Locate the cell with the specified text and output its [x, y] center coordinate. 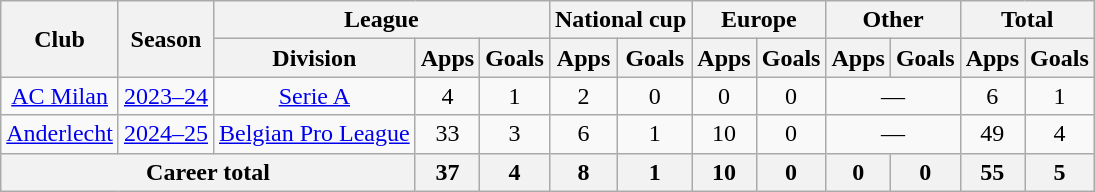
8 [583, 172]
AC Milan [60, 96]
3 [515, 134]
37 [447, 172]
49 [992, 134]
Other [893, 20]
National cup [620, 20]
Europe [759, 20]
55 [992, 172]
Anderlecht [60, 134]
Club [60, 39]
33 [447, 134]
League [381, 20]
Belgian Pro League [314, 134]
Total [1027, 20]
2023–24 [166, 96]
Career total [208, 172]
Season [166, 39]
Division [314, 58]
5 [1060, 172]
2 [583, 96]
2024–25 [166, 134]
Serie A [314, 96]
